Output the (x, y) coordinate of the center of the cell containing the given text.  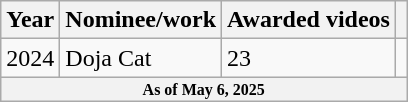
23 (309, 58)
Awarded videos (309, 20)
Year (30, 20)
Nominee/work (141, 20)
Doja Cat (141, 58)
As of May 6, 2025 (204, 89)
2024 (30, 58)
